Pinpoint the cell where the given text exists, returning its [x, y] midpoint coordinate. 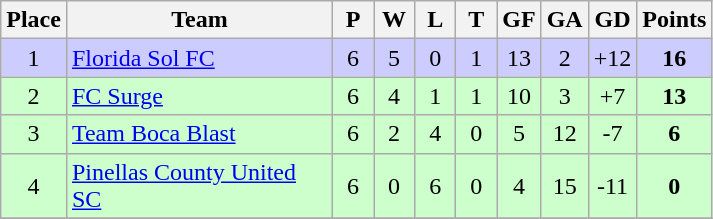
GF [519, 20]
T [476, 20]
Place [34, 20]
W [394, 20]
Team Boca Blast [199, 134]
P [354, 20]
15 [564, 186]
10 [519, 96]
Points [674, 20]
GD [612, 20]
L [436, 20]
-7 [612, 134]
12 [564, 134]
Team [199, 20]
+12 [612, 58]
Florida Sol FC [199, 58]
GA [564, 20]
Pinellas County United SC [199, 186]
16 [674, 58]
+7 [612, 96]
FC Surge [199, 96]
-11 [612, 186]
